Scan for the cell matching the given text and deliver its [x, y] coordinate at center. 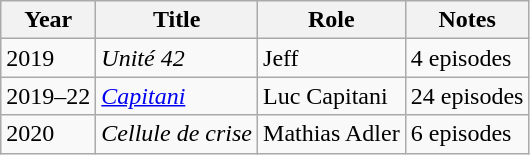
2020 [48, 134]
Notes [467, 20]
2019–22 [48, 96]
Luc Capitani [332, 96]
24 episodes [467, 96]
Cellule de crise [177, 134]
Capitani [177, 96]
Unité 42 [177, 58]
Mathias Adler [332, 134]
Role [332, 20]
Jeff [332, 58]
2019 [48, 58]
4 episodes [467, 58]
Title [177, 20]
Year [48, 20]
6 episodes [467, 134]
